From the cell containing the given text, extract its center point as [x, y] coordinate. 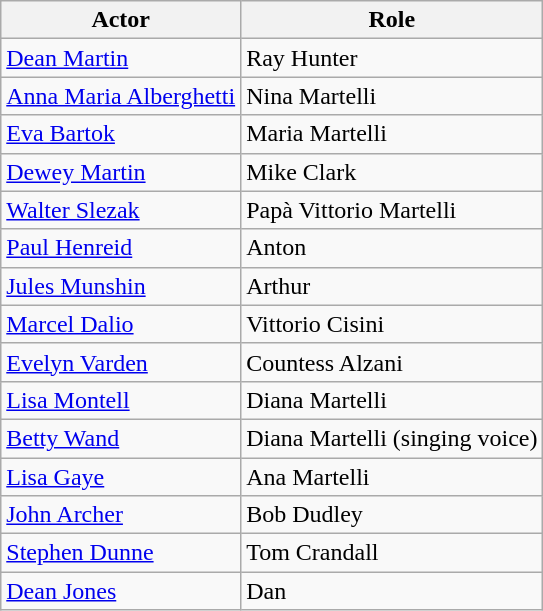
Ana Martelli [392, 477]
Diana Martelli [392, 400]
Dewey Martin [121, 172]
Tom Crandall [392, 553]
Evelyn Varden [121, 362]
Lisa Gaye [121, 477]
Papà Vittorio Martelli [392, 210]
Arthur [392, 286]
Countess Alzani [392, 362]
Jules Munshin [121, 286]
Walter Slezak [121, 210]
Paul Henreid [121, 248]
Diana Martelli (singing voice) [392, 438]
Dean Martin [121, 58]
Vittorio Cisini [392, 324]
Role [392, 20]
Nina Martelli [392, 96]
Anton [392, 248]
Maria Martelli [392, 134]
Ray Hunter [392, 58]
Lisa Montell [121, 400]
Dan [392, 591]
Dean Jones [121, 591]
Eva Bartok [121, 134]
Betty Wand [121, 438]
Anna Maria Alberghetti [121, 96]
Bob Dudley [392, 515]
Mike Clark [392, 172]
Actor [121, 20]
Marcel Dalio [121, 324]
John Archer [121, 515]
Stephen Dunne [121, 553]
